For the text-containing cell, return its midpoint in (X, Y) coordinate format. 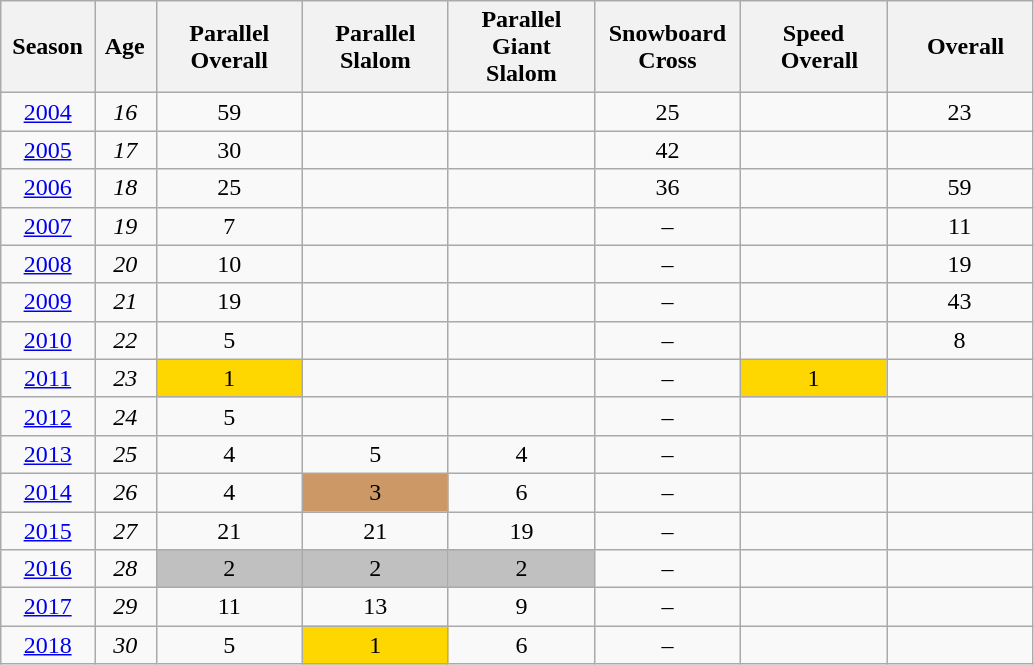
13 (375, 607)
17 (125, 150)
22 (125, 340)
10 (229, 264)
2018 (48, 645)
28 (125, 569)
2012 (48, 416)
2006 (48, 188)
2010 (48, 340)
ParallelGiant Slalom (521, 47)
43 (960, 302)
24 (125, 416)
16 (125, 112)
7 (229, 226)
2005 (48, 150)
2017 (48, 607)
Season (48, 47)
2009 (48, 302)
27 (125, 531)
Speed Overall (813, 47)
2013 (48, 454)
2011 (48, 378)
26 (125, 492)
36 (667, 188)
8 (960, 340)
9 (521, 607)
SnowboardCross (667, 47)
18 (125, 188)
20 (125, 264)
29 (125, 607)
2007 (48, 226)
Age (125, 47)
2004 (48, 112)
Overall (960, 47)
ParallelOverall (229, 47)
3 (375, 492)
42 (667, 150)
2008 (48, 264)
2015 (48, 531)
2014 (48, 492)
2016 (48, 569)
ParallelSlalom (375, 47)
